Return [x, y] of the center of cell containing provided text 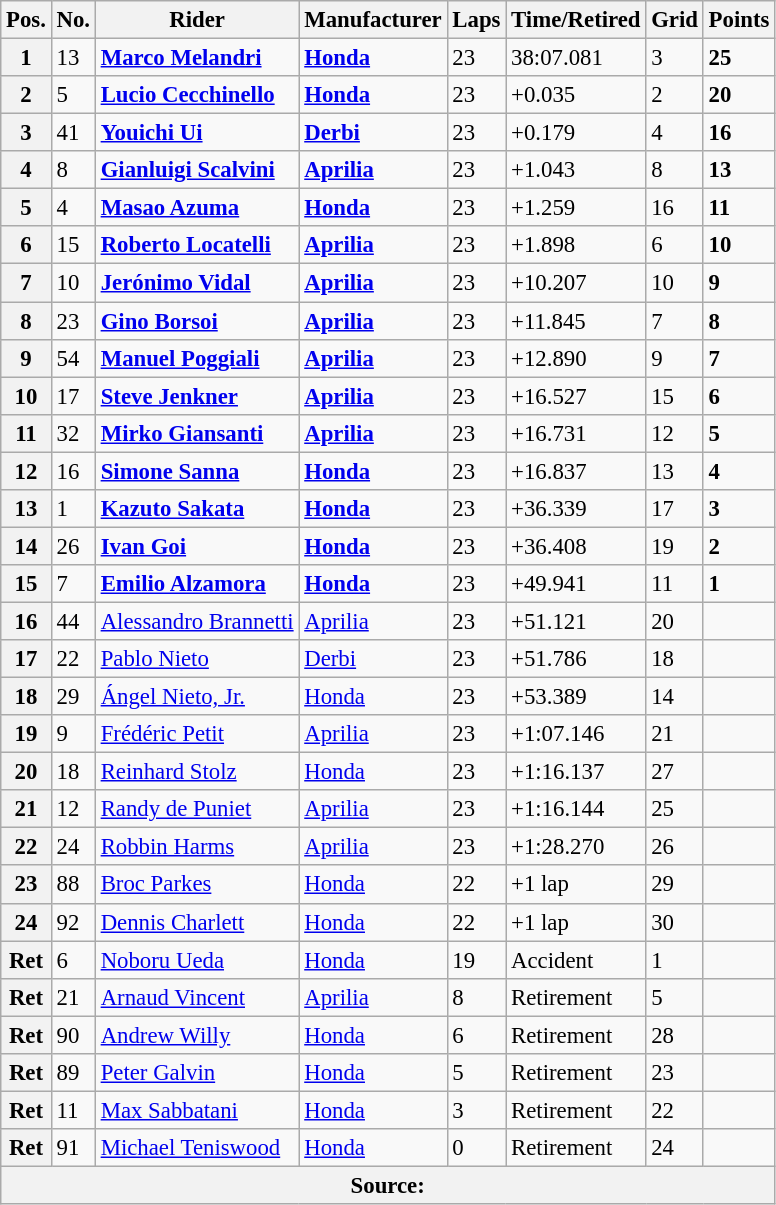
Time/Retired [576, 20]
Pablo Nieto [197, 659]
+16.527 [576, 396]
44 [73, 621]
Michael Teniswood [197, 1148]
0 [476, 1148]
88 [73, 885]
+51.121 [576, 621]
41 [73, 133]
+51.786 [576, 659]
Peter Galvin [197, 1073]
Ivan Goi [197, 546]
Emilio Alzamora [197, 584]
Youichi Ui [197, 133]
28 [674, 1035]
27 [674, 772]
+0.179 [576, 133]
+36.408 [576, 546]
38:07.081 [576, 58]
+0.035 [576, 95]
91 [73, 1148]
Pos. [26, 20]
Source: [388, 1185]
Arnaud Vincent [197, 997]
Manufacturer [373, 20]
+1:07.146 [576, 734]
Robbin Harms [197, 847]
+1.259 [576, 208]
Ángel Nieto, Jr. [197, 697]
+49.941 [576, 584]
Laps [476, 20]
Frédéric Petit [197, 734]
Manuel Poggiali [197, 358]
Broc Parkes [197, 885]
Noboru Ueda [197, 960]
92 [73, 922]
Reinhard Stolz [197, 772]
Steve Jenkner [197, 396]
Simone Sanna [197, 471]
Max Sabbatani [197, 1110]
Kazuto Sakata [197, 509]
Accident [576, 960]
Masao Azuma [197, 208]
Gianluigi Scalvini [197, 170]
Gino Borsoi [197, 321]
+10.207 [576, 283]
+1.898 [576, 245]
54 [73, 358]
Randy de Puniet [197, 809]
Lucio Cecchinello [197, 95]
+1:16.137 [576, 772]
Andrew Willy [197, 1035]
Grid [674, 20]
Jerónimo Vidal [197, 283]
32 [73, 433]
+16.731 [576, 433]
+1:28.270 [576, 847]
+11.845 [576, 321]
+53.389 [576, 697]
Alessandro Brannetti [197, 621]
Marco Melandri [197, 58]
90 [73, 1035]
No. [73, 20]
+1:16.144 [576, 809]
Points [738, 20]
+12.890 [576, 358]
+36.339 [576, 509]
Dennis Charlett [197, 922]
Roberto Locatelli [197, 245]
Mirko Giansanti [197, 433]
Rider [197, 20]
30 [674, 922]
+16.837 [576, 471]
89 [73, 1073]
+1.043 [576, 170]
